Capture the cell that displays the provided text and extract its (x, y) central coordinate. 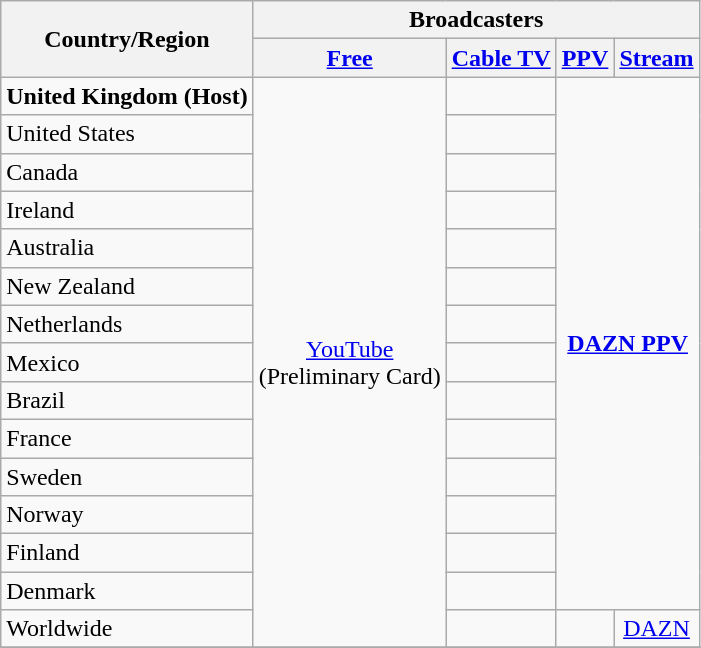
PPV (585, 58)
France (127, 438)
New Zealand (127, 286)
Country/Region (127, 39)
DAZN (656, 629)
Stream (656, 58)
Mexico (127, 362)
YouTube (Preliminary Card) (350, 362)
Finland (127, 553)
Brazil (127, 400)
Free (350, 58)
Broadcasters (476, 20)
Norway (127, 515)
United Kingdom (Host) (127, 96)
Cable TV (501, 58)
Ireland (127, 210)
DAZN PPV (628, 344)
Worldwide (127, 629)
Netherlands (127, 324)
Sweden (127, 477)
Canada (127, 172)
Denmark (127, 591)
Australia (127, 248)
United States (127, 134)
